Search for the cell housing the specified text and yield its [x, y] center coordinate. 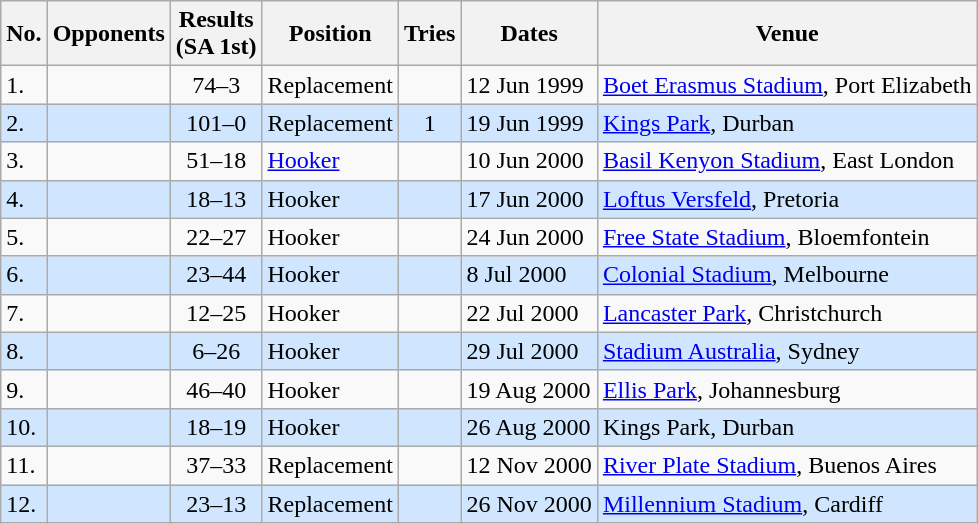
12–25 [216, 313]
17 Jun 2000 [529, 199]
10. [24, 427]
11. [24, 465]
23–44 [216, 275]
Tries [430, 34]
6. [24, 275]
1 [430, 123]
23–13 [216, 503]
8 Jul 2000 [529, 275]
5. [24, 237]
12 Jun 1999 [529, 85]
4. [24, 199]
1. [24, 85]
Opponents [108, 34]
51–18 [216, 161]
24 Jun 2000 [529, 237]
18–13 [216, 199]
Lancaster Park, Christchurch [787, 313]
No. [24, 34]
46–40 [216, 389]
Basil Kenyon Stadium, East London [787, 161]
6–26 [216, 351]
Stadium Australia, Sydney [787, 351]
12 Nov 2000 [529, 465]
Ellis Park, Johannesburg [787, 389]
9. [24, 389]
Dates [529, 34]
37–33 [216, 465]
10 Jun 2000 [529, 161]
29 Jul 2000 [529, 351]
2. [24, 123]
7. [24, 313]
Loftus Versfeld, Pretoria [787, 199]
Colonial Stadium, Melbourne [787, 275]
12. [24, 503]
River Plate Stadium, Buenos Aires [787, 465]
22 Jul 2000 [529, 313]
74–3 [216, 85]
22–27 [216, 237]
Millennium Stadium, Cardiff [787, 503]
Venue [787, 34]
26 Nov 2000 [529, 503]
18–19 [216, 427]
26 Aug 2000 [529, 427]
Results(SA 1st) [216, 34]
Boet Erasmus Stadium, Port Elizabeth [787, 85]
3. [24, 161]
Position [330, 34]
Free State Stadium, Bloemfontein [787, 237]
8. [24, 351]
19 Jun 1999 [529, 123]
101–0 [216, 123]
19 Aug 2000 [529, 389]
